Return (x, y) of the center of cell containing provided text 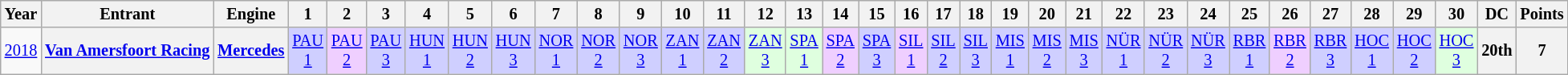
SIL2 (943, 51)
5 (470, 14)
30 (1457, 14)
1 (308, 14)
11 (724, 14)
3 (385, 14)
RBR3 (1330, 51)
PAU3 (385, 51)
SIL1 (911, 51)
NOR3 (640, 51)
Van Amersfoort Racing (127, 51)
MIS1 (1010, 51)
ZAN2 (724, 51)
13 (804, 14)
28 (1372, 14)
4 (427, 14)
MIS3 (1084, 51)
20 (1047, 14)
PAU1 (308, 51)
24 (1208, 14)
HUN1 (427, 51)
Mercedes (250, 51)
HUN2 (470, 51)
2 (347, 14)
HOC2 (1414, 51)
SPA1 (804, 51)
12 (766, 14)
23 (1165, 14)
NÜR2 (1165, 51)
8 (599, 14)
HOC3 (1457, 51)
SIL3 (976, 51)
DC (1497, 14)
Engine (250, 14)
14 (841, 14)
Points (1542, 14)
6 (514, 14)
17 (943, 14)
20th (1497, 51)
9 (640, 14)
SPA2 (841, 51)
NÜR1 (1123, 51)
PAU2 (347, 51)
MIS2 (1047, 51)
15 (876, 14)
HUN3 (514, 51)
RBR1 (1249, 51)
NOR1 (557, 51)
Year (21, 14)
Entrant (127, 14)
18 (976, 14)
22 (1123, 14)
NÜR3 (1208, 51)
2018 (21, 51)
21 (1084, 14)
SPA3 (876, 51)
ZAN1 (683, 51)
ZAN3 (766, 51)
HOC1 (1372, 51)
NOR2 (599, 51)
26 (1290, 14)
19 (1010, 14)
RBR2 (1290, 51)
29 (1414, 14)
10 (683, 14)
25 (1249, 14)
16 (911, 14)
27 (1330, 14)
